Find where the given text appears and provide that cell's center as (X, Y) coordinate. 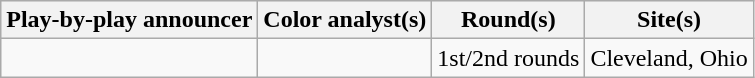
Cleveland, Ohio (669, 58)
Play-by-play announcer (130, 20)
Round(s) (508, 20)
1st/2nd rounds (508, 58)
Site(s) (669, 20)
Color analyst(s) (345, 20)
